Return the (x, y) coordinate for the center point of the cell that contains the specified text.  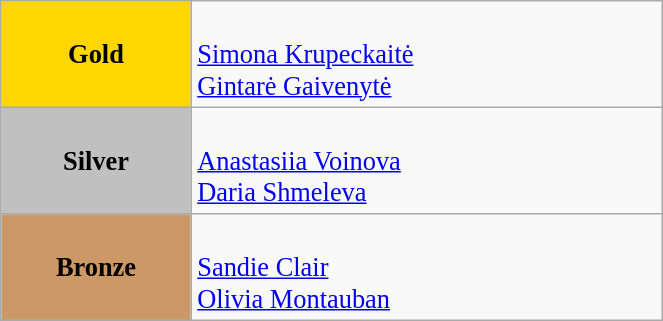
Silver (96, 160)
Simona Krupeckaitė Gintarė Gaivenytė (427, 54)
Anastasiia Voinova Daria Shmeleva (427, 160)
Gold (96, 54)
Bronze (96, 266)
Sandie ClairOlivia Montauban (427, 266)
